Provide the [X, Y] coordinate of the cell's center where the given text is located.  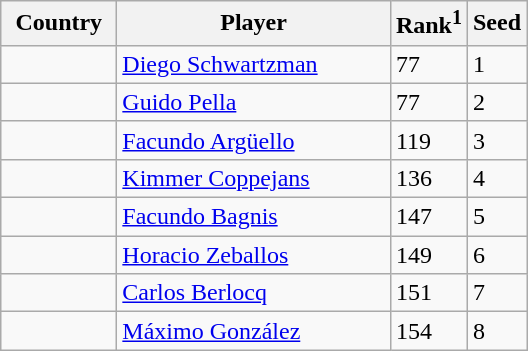
7 [496, 293]
3 [496, 140]
6 [496, 255]
Guido Pella [254, 102]
149 [428, 255]
Seed [496, 24]
136 [428, 178]
119 [428, 140]
Facundo Bagnis [254, 217]
Horacio Zeballos [254, 255]
Máximo González [254, 331]
Carlos Berlocq [254, 293]
151 [428, 293]
8 [496, 331]
5 [496, 217]
Country [59, 24]
2 [496, 102]
Diego Schwartzman [254, 64]
Facundo Argüello [254, 140]
Rank1 [428, 24]
4 [496, 178]
147 [428, 217]
154 [428, 331]
Player [254, 24]
Kimmer Coppejans [254, 178]
1 [496, 64]
